Capture the cell that displays the provided text and extract its (x, y) central coordinate. 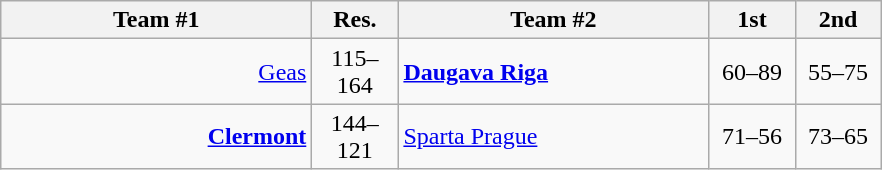
115–164 (355, 72)
2nd (838, 20)
Sparta Prague (554, 136)
71–56 (752, 136)
55–75 (838, 72)
Team #1 (156, 20)
Geas (156, 72)
144–121 (355, 136)
1st (752, 20)
Team #2 (554, 20)
60–89 (752, 72)
73–65 (838, 136)
Res. (355, 20)
Clermont (156, 136)
Daugava Riga (554, 72)
